Pinpoint the cell where the given text exists, returning its [x, y] midpoint coordinate. 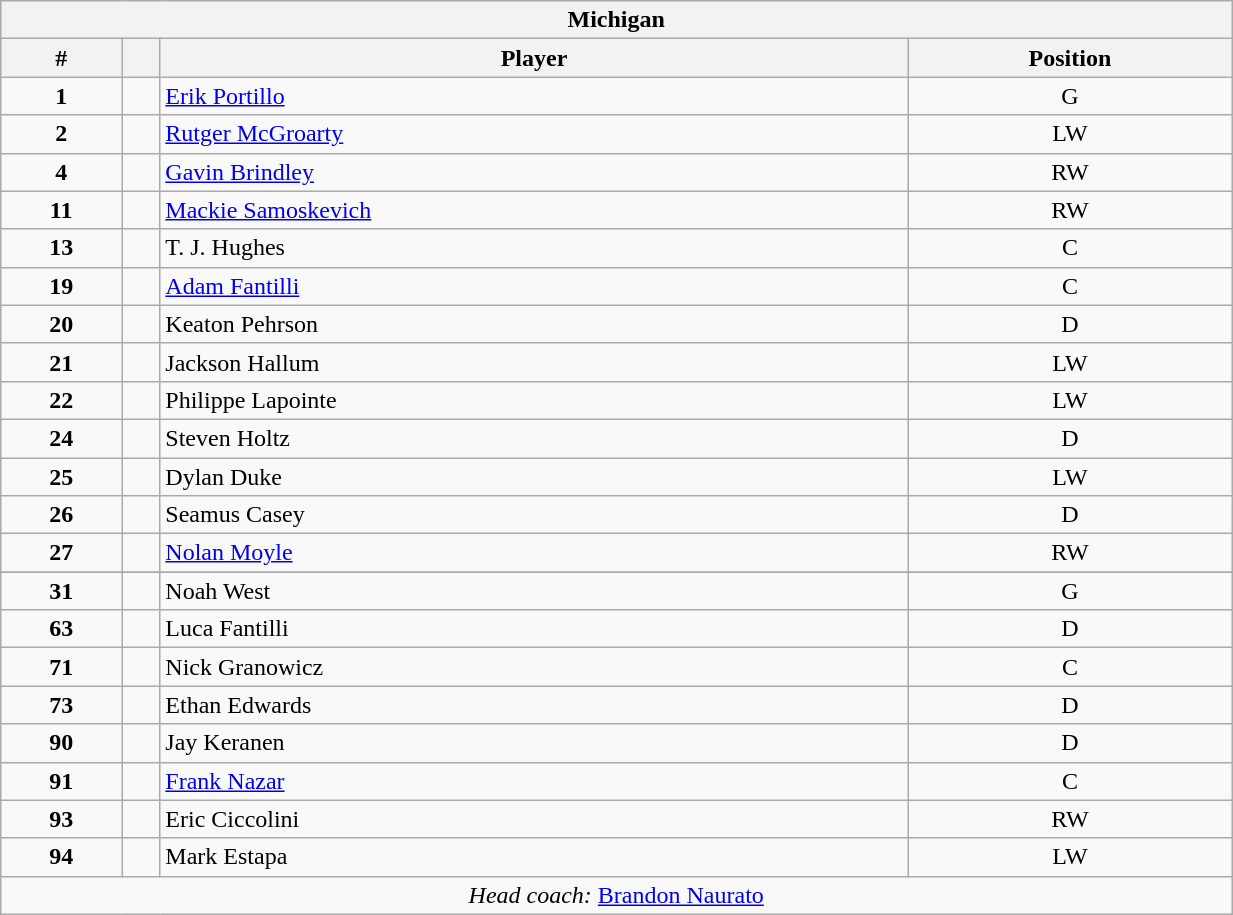
13 [62, 248]
Dylan Duke [534, 477]
T. J. Hughes [534, 248]
Eric Ciccolini [534, 819]
Noah West [534, 591]
20 [62, 324]
Erik Portillo [534, 96]
2 [62, 134]
26 [62, 515]
21 [62, 362]
Nolan Moyle [534, 553]
Michigan [616, 20]
71 [62, 667]
Ethan Edwards [534, 705]
Rutger McGroarty [534, 134]
73 [62, 705]
Position [1070, 58]
90 [62, 743]
Jackson Hallum [534, 362]
27 [62, 553]
Luca Fantilli [534, 629]
Nick Granowicz [534, 667]
Head coach: Brandon Naurato [616, 895]
Seamus Casey [534, 515]
Frank Nazar [534, 781]
31 [62, 591]
4 [62, 172]
Mackie Samoskevich [534, 210]
Jay Keranen [534, 743]
Philippe Lapointe [534, 400]
22 [62, 400]
11 [62, 210]
Adam Fantilli [534, 286]
93 [62, 819]
Steven Holtz [534, 438]
24 [62, 438]
91 [62, 781]
63 [62, 629]
Mark Estapa [534, 857]
19 [62, 286]
Gavin Brindley [534, 172]
25 [62, 477]
94 [62, 857]
1 [62, 96]
Player [534, 58]
# [62, 58]
Keaton Pehrson [534, 324]
